Return [X, Y] of the center of cell containing provided text 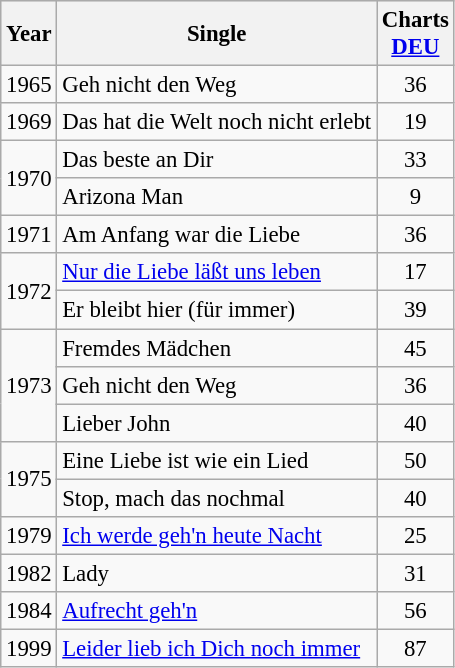
Aufrecht geh'n [217, 611]
1965 [29, 85]
33 [415, 160]
39 [415, 310]
ChartsDEU [415, 34]
Nur die Liebe läßt uns leben [217, 273]
1982 [29, 573]
17 [415, 273]
Single [217, 34]
31 [415, 573]
1969 [29, 122]
Arizona Man [217, 197]
Eine Liebe ist wie ein Lied [217, 460]
Das beste an Dir [217, 160]
Das hat die Welt noch nicht erlebt [217, 122]
9 [415, 197]
19 [415, 122]
1973 [29, 386]
Er bleibt hier (für immer) [217, 310]
Stop, mach das nochmal [217, 498]
1984 [29, 611]
1970 [29, 178]
50 [415, 460]
1999 [29, 648]
56 [415, 611]
45 [415, 348]
Fremdes Mädchen [217, 348]
25 [415, 536]
Leider lieb ich Dich noch immer [217, 648]
1975 [29, 478]
Am Anfang war die Liebe [217, 235]
1972 [29, 292]
1979 [29, 536]
Lady [217, 573]
Lieber John [217, 423]
1971 [29, 235]
87 [415, 648]
Ich werde geh'n heute Nacht [217, 536]
Year [29, 34]
